Detect which cell encompasses the target text, then output its [x, y] center coordinate. 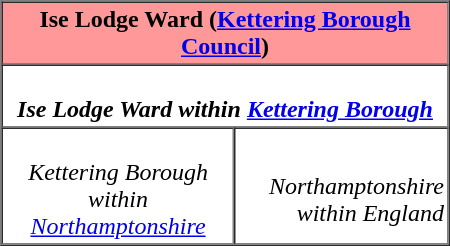
Ise Lodge Ward within Kettering Borough [226, 96]
Ise Lodge Ward (Kettering Borough Council) [226, 34]
Northamptonshire within England [342, 186]
Kettering Borough within Northamptonshire [118, 186]
